Return [X, Y] of the center of cell containing provided text 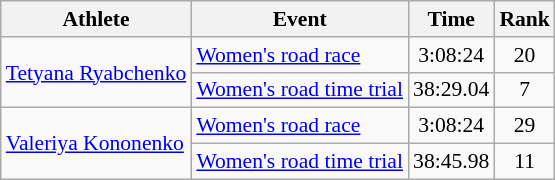
Athlete [96, 19]
29 [524, 126]
Rank [524, 19]
Tetyana Ryabchenko [96, 72]
Event [300, 19]
7 [524, 90]
11 [524, 162]
38:45.98 [451, 162]
38:29.04 [451, 90]
Time [451, 19]
20 [524, 55]
Valeriya Kononenko [96, 144]
